Identify which cell holds the provided text, then report its [X, Y] central coordinate. 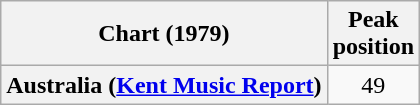
Chart (1979) [164, 34]
Australia (Kent Music Report) [164, 85]
Peakposition [373, 34]
49 [373, 85]
